Scan for the cell matching the given text and deliver its (x, y) coordinate at center. 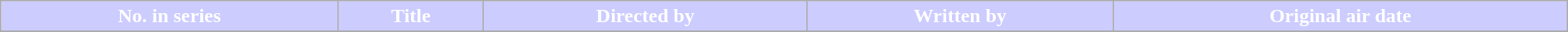
Written by (961, 16)
Title (411, 16)
No. in series (170, 16)
Original air date (1340, 16)
Directed by (645, 16)
